Detect which cell encompasses the target text, then output its (x, y) center coordinate. 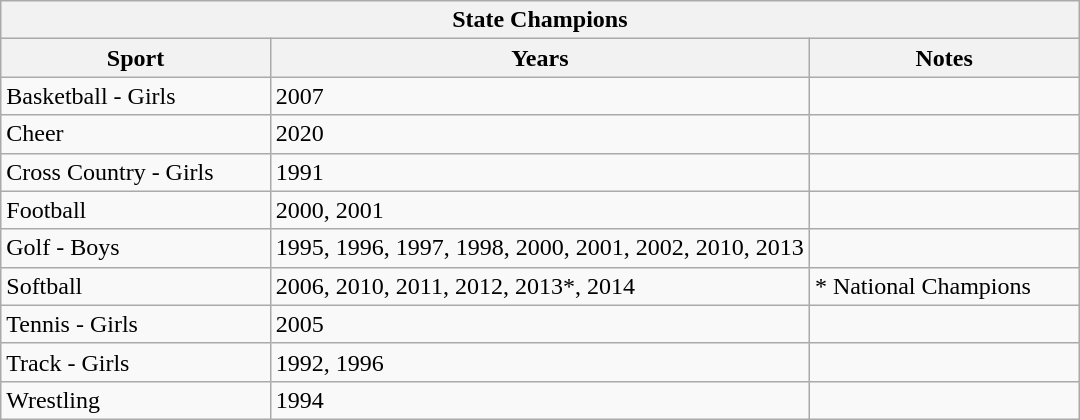
Years (540, 58)
State Champions (540, 20)
1995, 1996, 1997, 1998, 2000, 2001, 2002, 2010, 2013 (540, 248)
1991 (540, 172)
Golf - Boys (136, 248)
Wrestling (136, 400)
Basketball - Girls (136, 96)
Football (136, 210)
2005 (540, 324)
Sport (136, 58)
Softball (136, 286)
Track - Girls (136, 362)
2006, 2010, 2011, 2012, 2013*, 2014 (540, 286)
Notes (944, 58)
Cheer (136, 134)
2020 (540, 134)
Tennis - Girls (136, 324)
* National Champions (944, 286)
1992, 1996 (540, 362)
2000, 2001 (540, 210)
2007 (540, 96)
1994 (540, 400)
Cross Country - Girls (136, 172)
